For the text-containing cell, return its midpoint in [x, y] coordinate format. 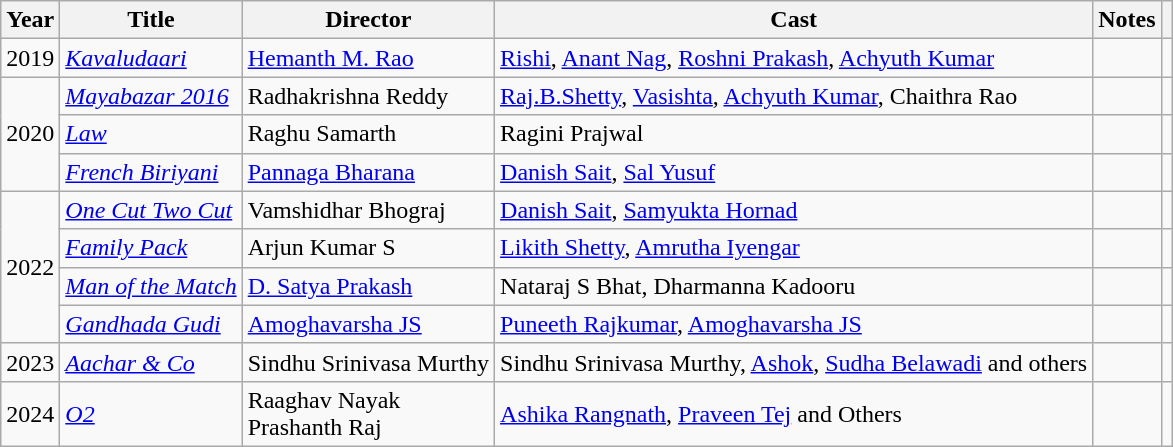
Arjun Kumar S [368, 248]
Vamshidhar Bhograj [368, 210]
Raaghav NayakPrashanth Raj [368, 414]
Nataraj S Bhat, Dharmanna Kadooru [794, 286]
O2 [151, 414]
Law [151, 134]
Year [30, 20]
2020 [30, 134]
2023 [30, 362]
Gandhada Gudi [151, 324]
Raghu Samarth [368, 134]
2022 [30, 267]
D. Satya Prakash [368, 286]
Puneeth Rajkumar, Amoghavarsha JS [794, 324]
Hemanth M. Rao [368, 58]
Mayabazar 2016 [151, 96]
French Biriyani [151, 172]
Pannaga Bharana [368, 172]
Aachar & Co [151, 362]
Likith Shetty, Amrutha Iyengar [794, 248]
Cast [794, 20]
Danish Sait, Sal Yusuf [794, 172]
Kavaludaari [151, 58]
Ragini Prajwal [794, 134]
Radhakrishna Reddy [368, 96]
Sindhu Srinivasa Murthy [368, 362]
Danish Sait, Samyukta Hornad [794, 210]
Rishi, Anant Nag, Roshni Prakash, Achyuth Kumar [794, 58]
Ashika Rangnath, Praveen Tej and Others [794, 414]
Amoghavarsha JS [368, 324]
Title [151, 20]
Man of the Match [151, 286]
One Cut Two Cut [151, 210]
Sindhu Srinivasa Murthy, Ashok, Sudha Belawadi and others [794, 362]
2019 [30, 58]
Family Pack [151, 248]
Notes [1127, 20]
Raj.B.Shetty, Vasishta, Achyuth Kumar, Chaithra Rao [794, 96]
2024 [30, 414]
Director [368, 20]
